Locate the cell with the specified text and output its [X, Y] center coordinate. 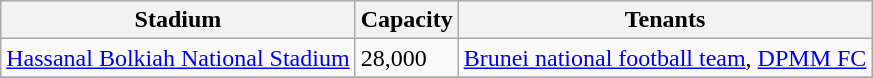
Capacity [406, 20]
Hassanal Bolkiah National Stadium [178, 58]
Brunei national football team, DPMM FC [665, 58]
28,000 [406, 58]
Tenants [665, 20]
Stadium [178, 20]
